For the text-containing cell, return its midpoint in (X, Y) coordinate format. 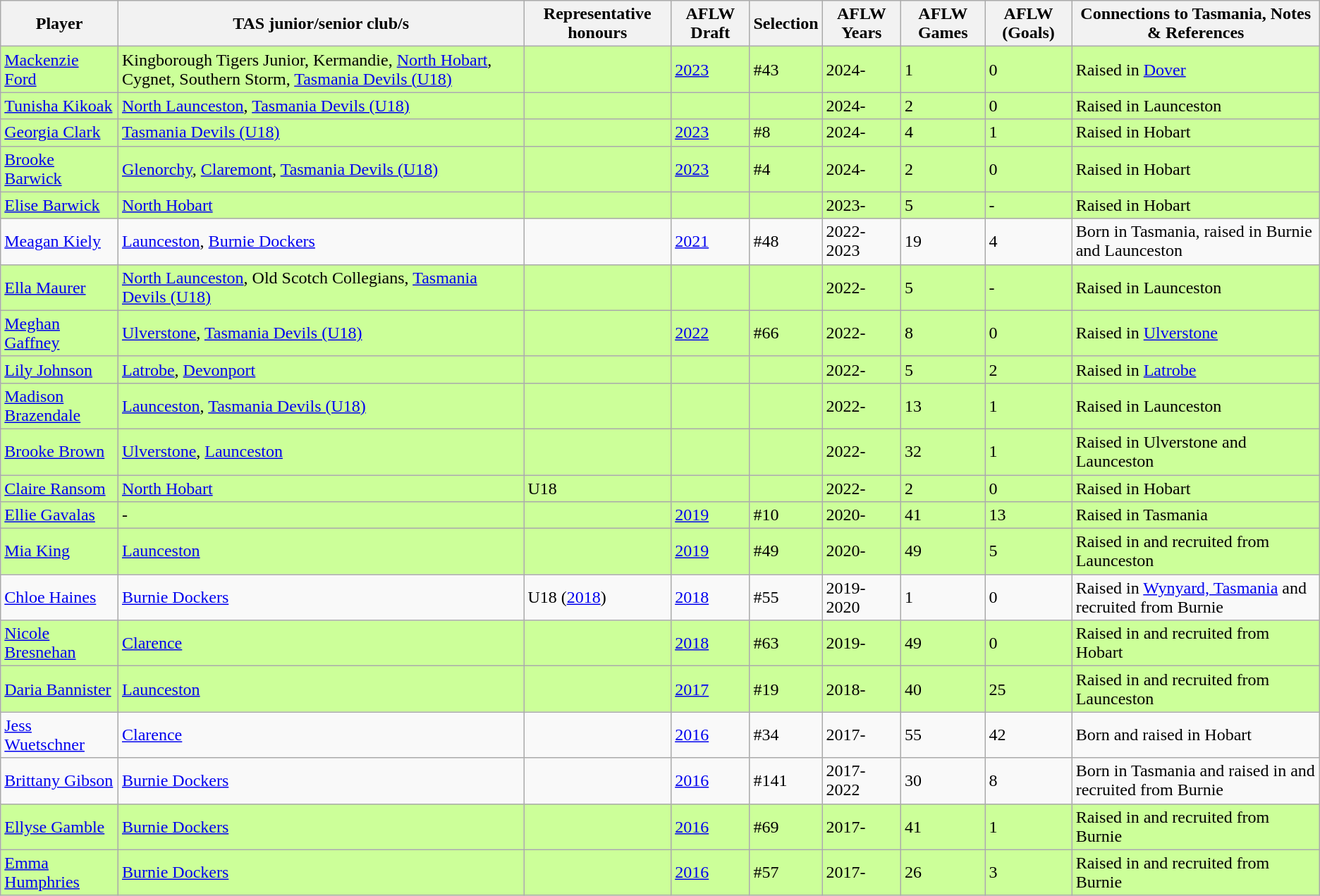
32 (943, 451)
Jess Wuetschner (59, 735)
AFLW Draft (711, 24)
#4 (786, 169)
55 (943, 735)
42 (1028, 735)
2018- (862, 689)
Ulverstone, Tasmania Devils (U18) (320, 333)
#19 (786, 689)
Raised in Tasmania (1196, 515)
#43 (786, 69)
Kingborough Tigers Junior, Kermandie, North Hobart, Cygnet, Southern Storm, Tasmania Devils (U18) (320, 69)
26 (943, 873)
Ulverstone, Launceston (320, 451)
3 (1028, 873)
Claire Ransom (59, 489)
#10 (786, 515)
Born in Tasmania, raised in Burnie and Launceston (1196, 241)
Meagan Kiely (59, 241)
Raised in Ulverstone and Launceston (1196, 451)
#57 (786, 873)
Mia King (59, 551)
U18 (598, 489)
Brooke Brown (59, 451)
Lily Johnson (59, 369)
Emma Humphries (59, 873)
Tunisha Kikoak (59, 106)
AFLW (Goals) (1028, 24)
Meghan Gaffney (59, 333)
Chloe Haines (59, 598)
2022-2023 (862, 241)
Elise Barwick (59, 205)
Brittany Gibson (59, 781)
Connections to Tasmania, Notes & References (1196, 24)
Launceston, Tasmania Devils (U18) (320, 406)
Georgia Clark (59, 133)
2019-2020 (862, 598)
Ella Maurer (59, 288)
#8 (786, 133)
#55 (786, 598)
Raised in and recruited from Hobart (1196, 643)
Selection (786, 24)
Latrobe, Devonport (320, 369)
Brooke Barwick (59, 169)
Mackenzie Ford (59, 69)
Launceston, Burnie Dockers (320, 241)
Raised in Ulverstone (1196, 333)
North Launceston, Old Scotch Collegians, Tasmania Devils (U18) (320, 288)
Born in Tasmania and raised in and recruited from Burnie (1196, 781)
Madison Brazendale (59, 406)
Raised in Latrobe (1196, 369)
Tasmania Devils (U18) (320, 133)
2017-2022 (862, 781)
#141 (786, 781)
Ellie Gavalas (59, 515)
AFLW Years (862, 24)
#34 (786, 735)
Ellyse Gamble (59, 826)
40 (943, 689)
Daria Bannister (59, 689)
AFLW Games (943, 24)
2017 (711, 689)
#63 (786, 643)
TAS junior/senior club/s (320, 24)
#66 (786, 333)
Born and raised in Hobart (1196, 735)
2021 (711, 241)
#49 (786, 551)
25 (1028, 689)
Representative honours (598, 24)
2023- (862, 205)
30 (943, 781)
2019- (862, 643)
Glenorchy, Claremont, Tasmania Devils (U18) (320, 169)
2022 (711, 333)
#48 (786, 241)
#69 (786, 826)
Raised in Dover (1196, 69)
Nicole Bresnehan (59, 643)
U18 (2018) (598, 598)
Player (59, 24)
Raised in Wynyard, Tasmania and recruited from Burnie (1196, 598)
North Launceston, Tasmania Devils (U18) (320, 106)
19 (943, 241)
